Search for the cell housing the specified text and yield its [x, y] center coordinate. 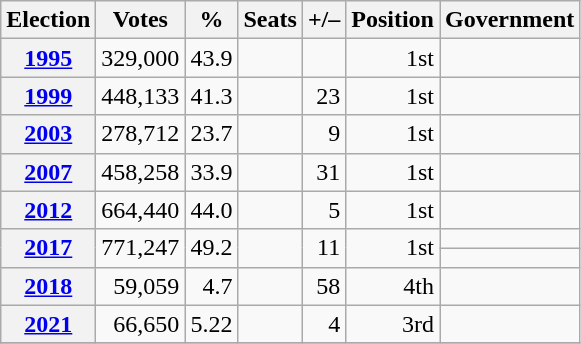
4 [324, 324]
458,258 [140, 172]
41.3 [212, 96]
Votes [140, 20]
59,059 [140, 286]
2017 [48, 248]
2003 [48, 134]
2007 [48, 172]
5 [324, 210]
5.22 [212, 324]
2012 [48, 210]
31 [324, 172]
771,247 [140, 248]
23 [324, 96]
664,440 [140, 210]
33.9 [212, 172]
43.9 [212, 58]
Election [48, 20]
278,712 [140, 134]
49.2 [212, 248]
% [212, 20]
1995 [48, 58]
329,000 [140, 58]
Position [393, 20]
Seats [270, 20]
4th [393, 286]
Government [510, 20]
66,650 [140, 324]
2021 [48, 324]
1999 [48, 96]
44.0 [212, 210]
2018 [48, 286]
+/– [324, 20]
11 [324, 248]
9 [324, 134]
448,133 [140, 96]
58 [324, 286]
23.7 [212, 134]
3rd [393, 324]
4.7 [212, 286]
